Identify which cell holds the provided text, then report its (x, y) central coordinate. 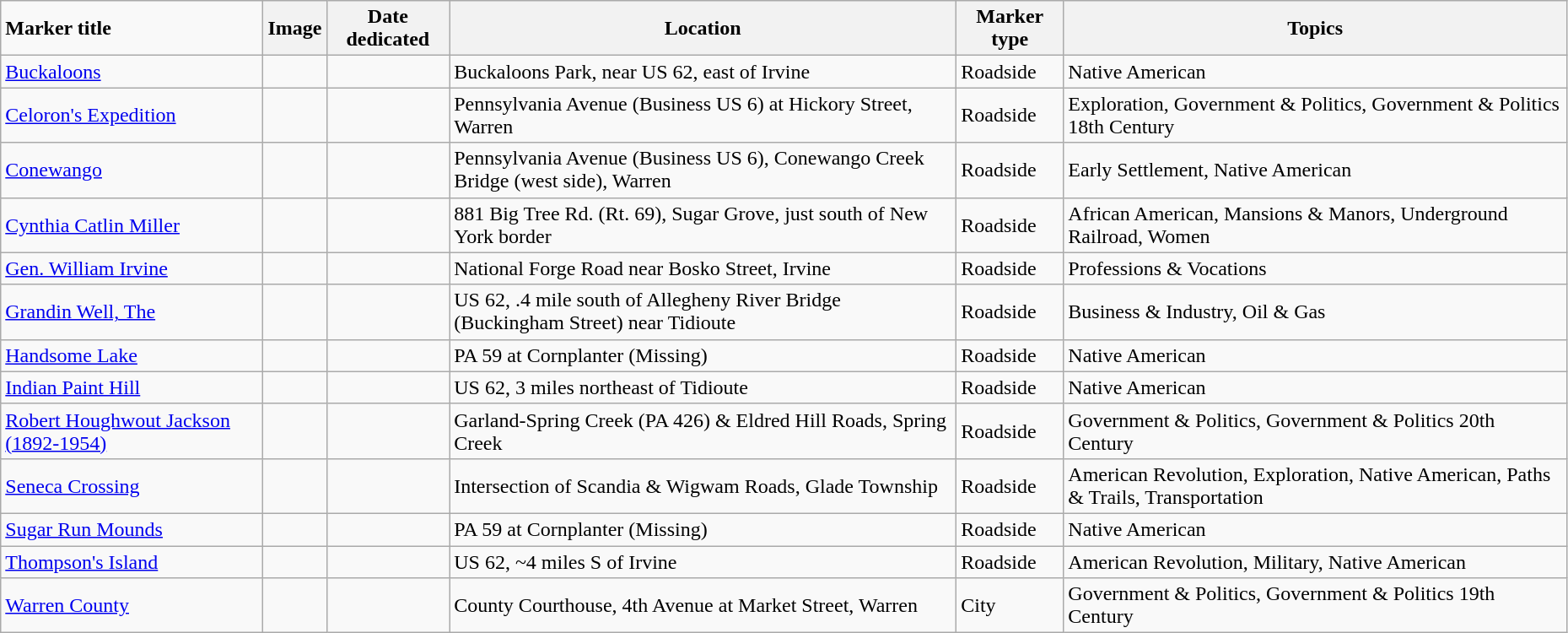
Conewango (132, 170)
Government & Politics, Government & Politics 20th Century (1316, 430)
Garland-Spring Creek (PA 426) & Eldred Hill Roads, Spring Creek (703, 430)
Buckaloons Park, near US 62, east of Irvine (703, 72)
US 62, ~4 miles S of Irvine (703, 561)
American Revolution, Exploration, Native American, Paths & Trails, Transportation (1316, 486)
Marker type (1010, 29)
Indian Paint Hill (132, 387)
Gen. William Irvine (132, 268)
Warren County (132, 606)
Image (295, 29)
Pennsylvania Avenue (Business US 6) at Hickory Street, Warren (703, 115)
Handsome Lake (132, 355)
Early Settlement, Native American (1316, 170)
Exploration, Government & Politics, Government & Politics 18th Century (1316, 115)
American Revolution, Military, Native American (1316, 561)
Seneca Crossing (132, 486)
Business & Industry, Oil & Gas (1316, 312)
Date dedicated (388, 29)
Intersection of Scandia & Wigwam Roads, Glade Township (703, 486)
Professions & Vocations (1316, 268)
African American, Mansions & Manors, Underground Railroad, Women (1316, 225)
US 62, .4 mile south of Allegheny River Bridge (Buckingham Street) near Tidioute (703, 312)
Grandin Well, The (132, 312)
City (1010, 606)
Location (703, 29)
Topics (1316, 29)
Thompson's Island (132, 561)
Marker title (132, 29)
881 Big Tree Rd. (Rt. 69), Sugar Grove, just south of New York border (703, 225)
Pennsylvania Avenue (Business US 6), Conewango Creek Bridge (west side), Warren (703, 170)
US 62, 3 miles northeast of Tidioute (703, 387)
Buckaloons (132, 72)
National Forge Road near Bosko Street, Irvine (703, 268)
Celoron's Expedition (132, 115)
County Courthouse, 4th Avenue at Market Street, Warren (703, 606)
Robert Houghwout Jackson (1892-1954) (132, 430)
Sugar Run Mounds (132, 529)
Government & Politics, Government & Politics 19th Century (1316, 606)
Cynthia Catlin Miller (132, 225)
